Determine the (x, y) coordinate at the center of the cell enclosing the given text.  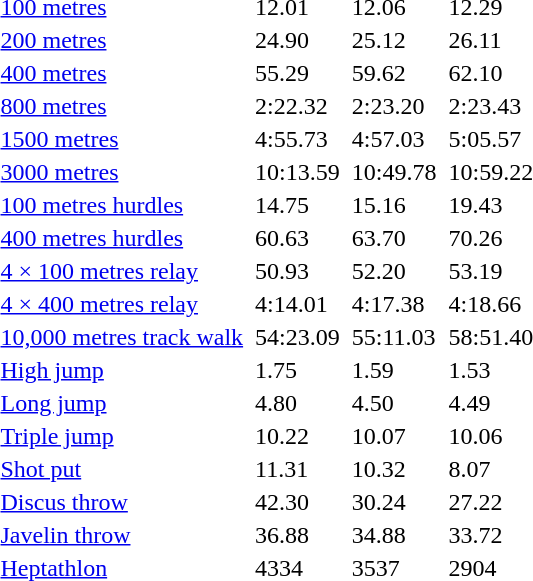
4:14.01 (298, 304)
42.30 (298, 502)
34.88 (394, 535)
55:11.03 (394, 337)
4.80 (298, 403)
2:22.32 (298, 106)
55.29 (298, 73)
25.12 (394, 40)
10:49.78 (394, 172)
4:55.73 (298, 139)
63.70 (394, 238)
10.07 (394, 436)
10.32 (394, 469)
10.22 (298, 436)
52.20 (394, 271)
50.93 (298, 271)
14.75 (298, 205)
30.24 (394, 502)
2:23.20 (394, 106)
59.62 (394, 73)
60.63 (298, 238)
15.16 (394, 205)
1.59 (394, 370)
24.90 (298, 40)
54:23.09 (298, 337)
4.50 (394, 403)
4:57.03 (394, 139)
36.88 (298, 535)
1.75 (298, 370)
4:17.38 (394, 304)
11.31 (298, 469)
10:13.59 (298, 172)
